For the text-containing cell, return its midpoint in (X, Y) coordinate format. 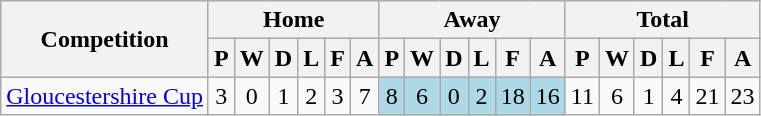
8 (392, 96)
16 (548, 96)
Total (662, 20)
23 (742, 96)
7 (364, 96)
Home (293, 20)
Away (472, 20)
Gloucestershire Cup (105, 96)
21 (708, 96)
11 (582, 96)
Competition (105, 39)
4 (676, 96)
18 (512, 96)
